Determine the (X, Y) coordinate at the center of the cell enclosing the given text.  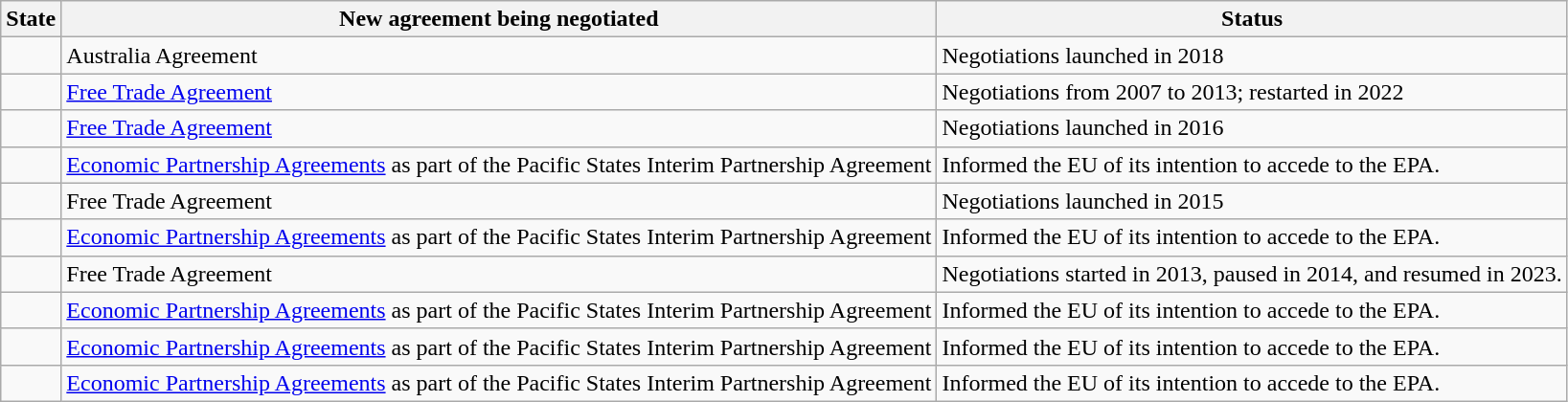
State (31, 19)
Negotiations started in 2013, paused in 2014, and resumed in 2023. (1252, 274)
Status (1252, 19)
Australia Agreement (499, 56)
Negotiations from 2007 to 2013; restarted in 2022 (1252, 92)
Negotiations launched in 2018 (1252, 56)
Negotiations launched in 2016 (1252, 128)
Negotiations launched in 2015 (1252, 201)
New agreement being negotiated (499, 19)
